Extract the [x, y] coordinate from the center of the cell holding the provided text.  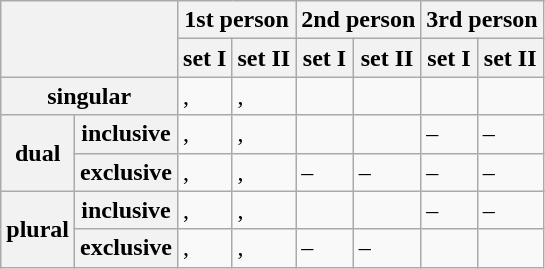
1st person [237, 20]
dual [38, 153]
singular [90, 96]
3rd person [482, 20]
plural [38, 229]
2nd person [358, 20]
